Extract the (X, Y) coordinate from the center of the cell holding the provided text.  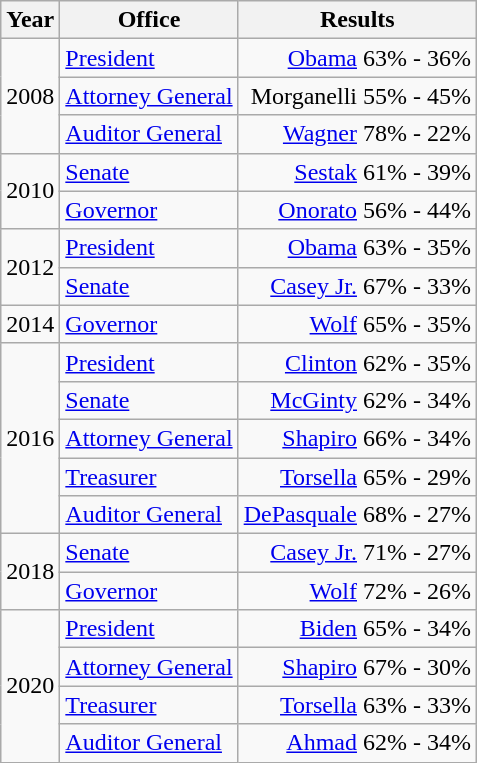
Morganelli 55% - 45% (357, 96)
2008 (30, 96)
Biden 65% - 34% (357, 629)
2014 (30, 324)
Torsella 65% - 29% (357, 477)
2018 (30, 572)
Clinton 62% - 35% (357, 362)
Obama 63% - 35% (357, 248)
Wolf 72% - 26% (357, 591)
Sestak 61% - 39% (357, 172)
Casey Jr. 71% - 27% (357, 553)
2016 (30, 438)
Ahmad 62% - 34% (357, 743)
2010 (30, 191)
Shapiro 67% - 30% (357, 667)
Obama 63% - 36% (357, 58)
2020 (30, 686)
Torsella 63% - 33% (357, 705)
Shapiro 66% - 34% (357, 438)
Results (357, 20)
2012 (30, 267)
Wolf 65% - 35% (357, 324)
Wagner 78% - 22% (357, 134)
Year (30, 20)
Office (149, 20)
Casey Jr. 67% - 33% (357, 286)
McGinty 62% - 34% (357, 400)
DePasquale 68% - 27% (357, 515)
Onorato 56% - 44% (357, 210)
